For the text-containing cell, return its midpoint in [X, Y] coordinate format. 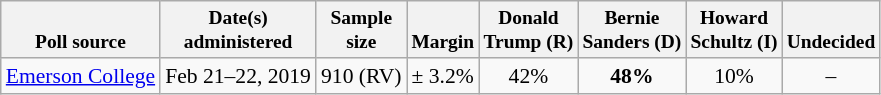
HowardSchultz (I) [734, 30]
BernieSanders (D) [632, 30]
DonaldTrump (R) [528, 30]
910 (RV) [362, 76]
Feb 21–22, 2019 [238, 76]
10% [734, 76]
– [831, 76]
Poll source [80, 30]
48% [632, 76]
Date(s)administered [238, 30]
42% [528, 76]
± 3.2% [443, 76]
Margin [443, 30]
Emerson College [80, 76]
Undecided [831, 30]
Samplesize [362, 30]
